Scan for the cell matching the given text and deliver its (x, y) coordinate at center. 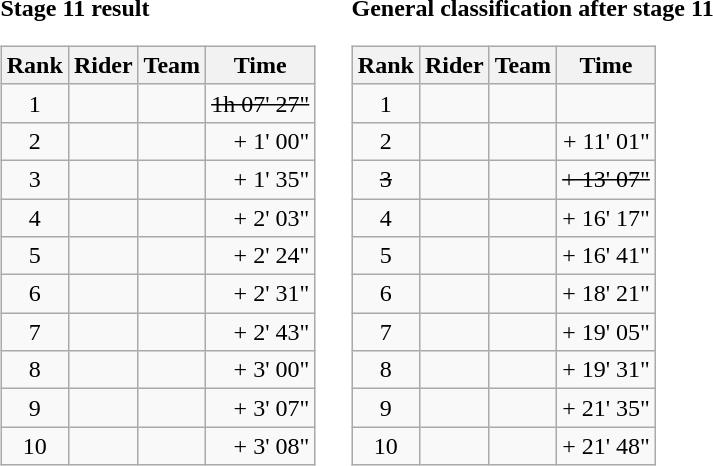
+ 3' 00" (260, 370)
+ 2' 03" (260, 217)
+ 2' 24" (260, 256)
+ 21' 48" (606, 446)
+ 2' 31" (260, 294)
+ 21' 35" (606, 408)
+ 19' 31" (606, 370)
+ 16' 41" (606, 256)
+ 11' 01" (606, 141)
+ 1' 35" (260, 179)
+ 18' 21" (606, 294)
+ 16' 17" (606, 217)
+ 19' 05" (606, 332)
+ 3' 08" (260, 446)
+ 1' 00" (260, 141)
+ 2' 43" (260, 332)
+ 13' 07" (606, 179)
1h 07' 27" (260, 103)
+ 3' 07" (260, 408)
